Output the (x, y) coordinate of the center of the cell containing the given text.  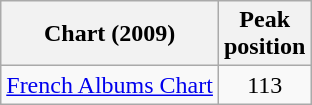
French Albums Chart (110, 85)
Peakposition (264, 34)
113 (264, 85)
Chart (2009) (110, 34)
